Identify which cell holds the provided text, then report its (X, Y) central coordinate. 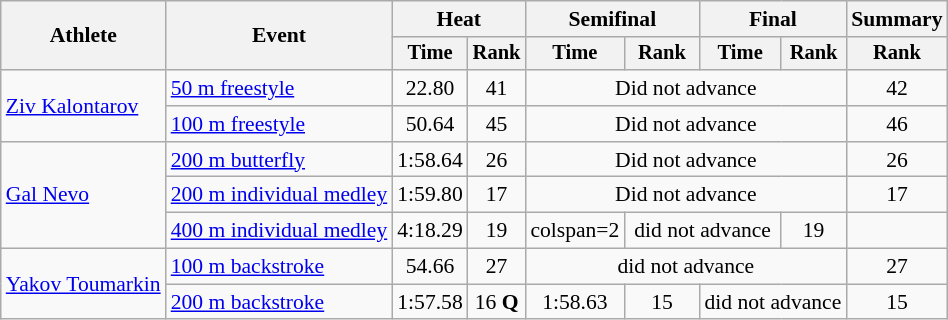
1:57.58 (430, 302)
200 m butterfly (280, 160)
4:18.29 (430, 231)
Yakov Toumarkin (84, 284)
Semifinal (612, 19)
Final (772, 19)
Event (280, 36)
45 (497, 124)
200 m individual medley (280, 195)
Heat (458, 19)
50 m freestyle (280, 88)
41 (497, 88)
Summary (896, 19)
22.80 (430, 88)
Ziv Kalontarov (84, 106)
46 (896, 124)
colspan=2 (574, 231)
16 Q (497, 302)
Gal Nevo (84, 196)
200 m backstroke (280, 302)
1:58.63 (574, 302)
50.64 (430, 124)
100 m backstroke (280, 267)
54.66 (430, 267)
100 m freestyle (280, 124)
42 (896, 88)
Athlete (84, 36)
400 m individual medley (280, 231)
1:58.64 (430, 160)
1:59.80 (430, 195)
